Capture the cell that displays the provided text and extract its (X, Y) central coordinate. 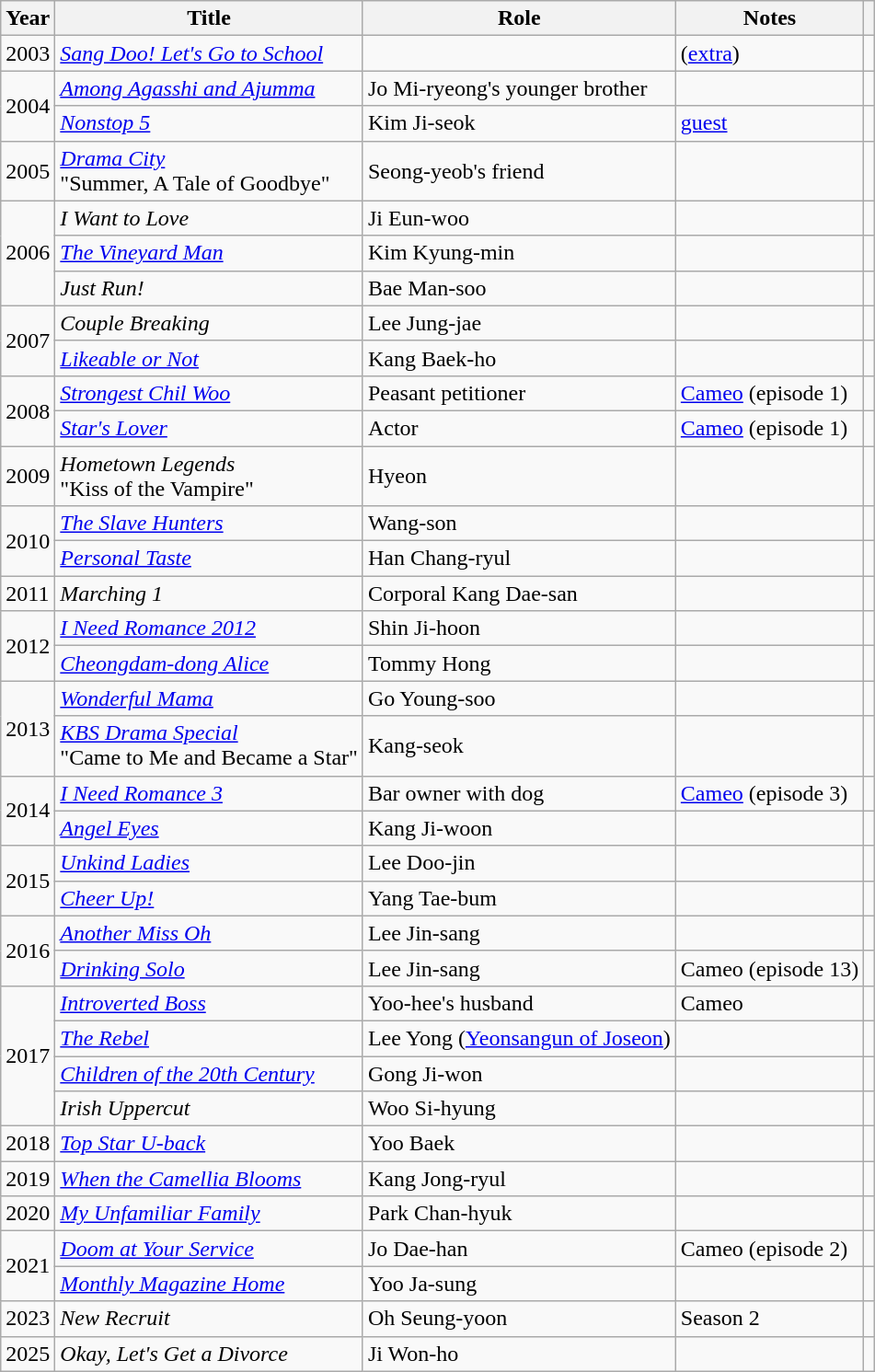
The Vineyard Man (210, 253)
2016 (28, 951)
Oh Seung-yoon (519, 1319)
Seong-yeob's friend (519, 171)
2006 (28, 253)
Kang-seok (519, 745)
Personal Taste (210, 559)
Lee Doo-jin (519, 863)
2018 (28, 1144)
Yang Tae-bum (519, 898)
I Need Romance 2012 (210, 628)
Jo Mi-ryeong's younger brother (519, 88)
Drinking Solo (210, 968)
Bae Man-soo (519, 288)
Ji Eun-woo (519, 218)
Strongest Chil Woo (210, 393)
guest (769, 123)
Cameo (episode 13) (769, 968)
Gong Ji-won (519, 1074)
Yoo-hee's husband (519, 1003)
When the Camellia Blooms (210, 1179)
2011 (28, 594)
Kang Ji-woon (519, 828)
Kim Ji-seok (519, 123)
Top Star U-back (210, 1144)
Irish Uppercut (210, 1109)
KBS Drama Special "Came to Me and Became a Star" (210, 745)
Among Agasshi and Ajumma (210, 88)
2012 (28, 646)
Star's Lover (210, 428)
2013 (28, 729)
2017 (28, 1055)
2021 (28, 1266)
Cheer Up! (210, 898)
Cameo (episode 3) (769, 793)
2010 (28, 541)
I Need Romance 3 (210, 793)
Monthly Magazine Home (210, 1284)
Hyeon (519, 475)
The Slave Hunters (210, 524)
Another Miss Oh (210, 933)
2023 (28, 1319)
Title (210, 18)
Unkind Ladies (210, 863)
Sang Doo! Let's Go to School (210, 53)
Yoo Ja-sung (519, 1284)
The Rebel (210, 1038)
Okay, Let's Get a Divorce (210, 1354)
2025 (28, 1354)
Just Run! (210, 288)
2015 (28, 881)
Peasant petitioner (519, 393)
Children of the 20th Century (210, 1074)
Season 2 (769, 1319)
2008 (28, 410)
Yoo Baek (519, 1144)
Drama City "Summer, A Tale of Goodbye" (210, 171)
2014 (28, 811)
Hometown Legends "Kiss of the Vampire" (210, 475)
Ji Won-ho (519, 1354)
Lee Yong (Yeonsangun of Joseon) (519, 1038)
My Unfamiliar Family (210, 1214)
Han Chang-ryul (519, 559)
Cameo (episode 2) (769, 1249)
Woo Si-hyung (519, 1109)
Actor (519, 428)
Wang-son (519, 524)
Year (28, 18)
Kang Jong-ryul (519, 1179)
2019 (28, 1179)
2007 (28, 340)
Lee Jung-jae (519, 323)
Marching 1 (210, 594)
2004 (28, 106)
Tommy Hong (519, 663)
2003 (28, 53)
Kim Kyung-min (519, 253)
Role (519, 18)
2009 (28, 475)
Shin Ji-hoon (519, 628)
I Want to Love (210, 218)
Bar owner with dog (519, 793)
Introverted Boss (210, 1003)
Park Chan-hyuk (519, 1214)
Nonstop 5 (210, 123)
Kang Baek-ho (519, 358)
Doom at Your Service (210, 1249)
Jo Dae-han (519, 1249)
Couple Breaking (210, 323)
New Recruit (210, 1319)
Go Young-soo (519, 698)
Corporal Kang Dae-san (519, 594)
2020 (28, 1214)
Angel Eyes (210, 828)
Wonderful Mama (210, 698)
Cameo (769, 1003)
Cheongdam-dong Alice (210, 663)
(extra) (769, 53)
Notes (769, 18)
Likeable or Not (210, 358)
2005 (28, 171)
